Search for the cell housing the specified text and yield its [X, Y] center coordinate. 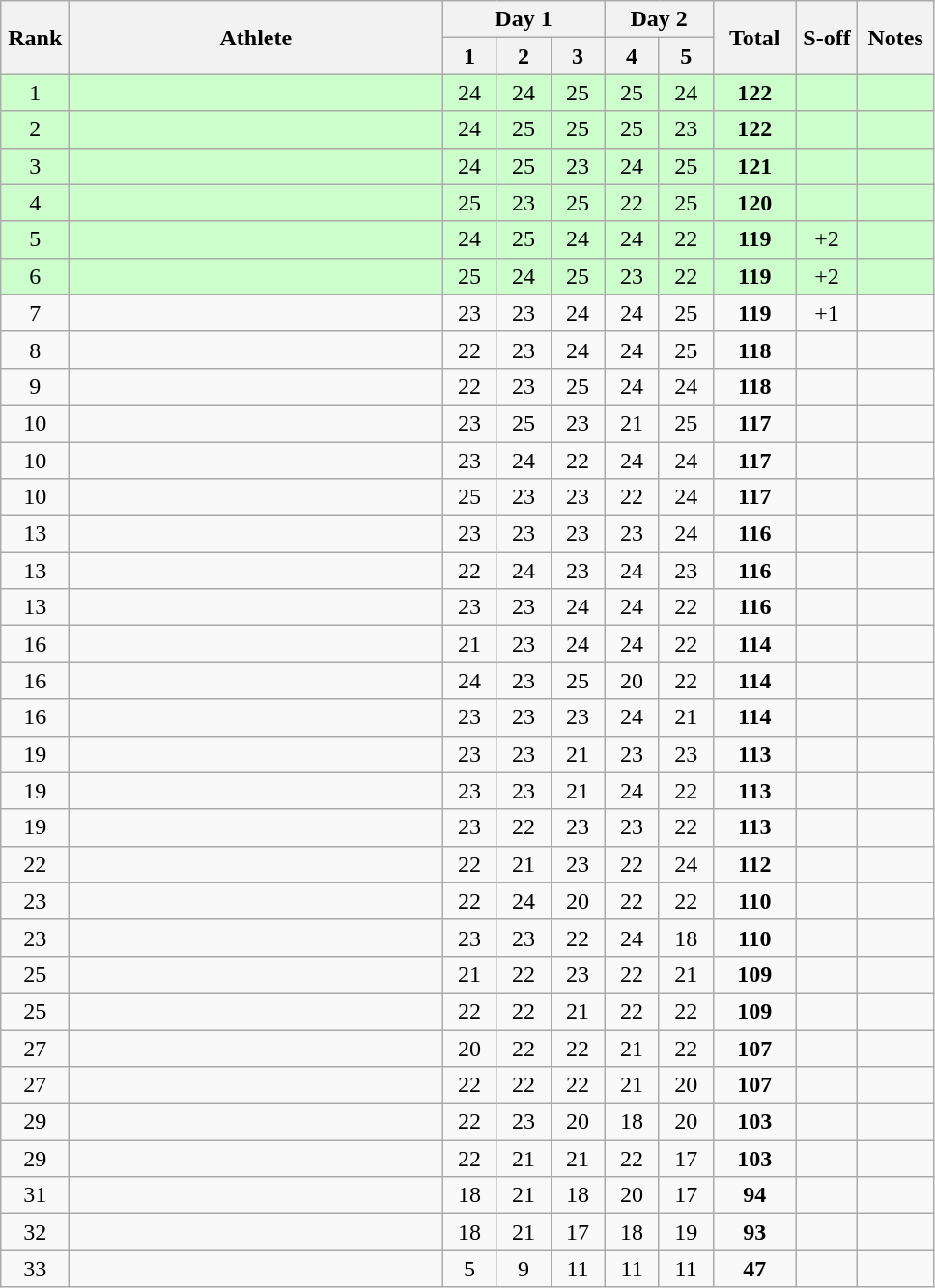
93 [754, 1232]
121 [754, 166]
Athlete [256, 38]
8 [35, 350]
Notes [896, 38]
7 [35, 313]
31 [35, 1195]
120 [754, 203]
S-off [827, 38]
Day 1 [524, 19]
6 [35, 276]
94 [754, 1195]
47 [754, 1269]
Rank [35, 38]
33 [35, 1269]
Total [754, 38]
+1 [827, 313]
112 [754, 864]
32 [35, 1232]
Day 2 [659, 19]
